Detect which cell encompasses the target text, then output its [X, Y] center coordinate. 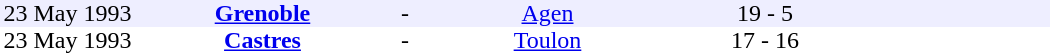
Agen [548, 14]
Toulon [548, 40]
19 - 5 [765, 14]
17 - 16 [765, 40]
Castres [262, 40]
Grenoble [262, 14]
